Output the (x, y) coordinate of the center of the cell containing the given text.  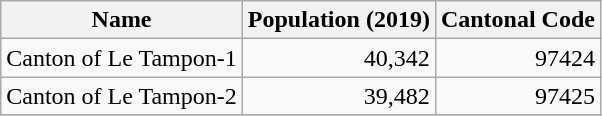
Name (122, 20)
Cantonal Code (518, 20)
Canton of Le Tampon-2 (122, 96)
39,482 (338, 96)
97425 (518, 96)
Canton of Le Tampon-1 (122, 58)
Population (2019) (338, 20)
40,342 (338, 58)
97424 (518, 58)
